Detect which cell encompasses the target text, then output its (x, y) center coordinate. 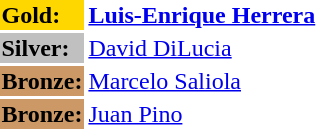
Gold: (42, 15)
Silver: (42, 48)
